Pinpoint the cell where the given text exists, returning its (X, Y) midpoint coordinate. 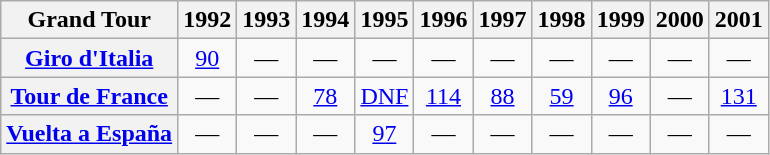
59 (562, 96)
Vuelta a España (90, 134)
1996 (444, 20)
1997 (502, 20)
2000 (680, 20)
90 (208, 58)
1998 (562, 20)
DNF (384, 96)
Giro d'Italia (90, 58)
1995 (384, 20)
1999 (620, 20)
96 (620, 96)
114 (444, 96)
1992 (208, 20)
1993 (266, 20)
88 (502, 96)
1994 (326, 20)
Grand Tour (90, 20)
2001 (738, 20)
97 (384, 134)
131 (738, 96)
78 (326, 96)
Tour de France (90, 96)
